Locate the cell with the specified text and output its [x, y] center coordinate. 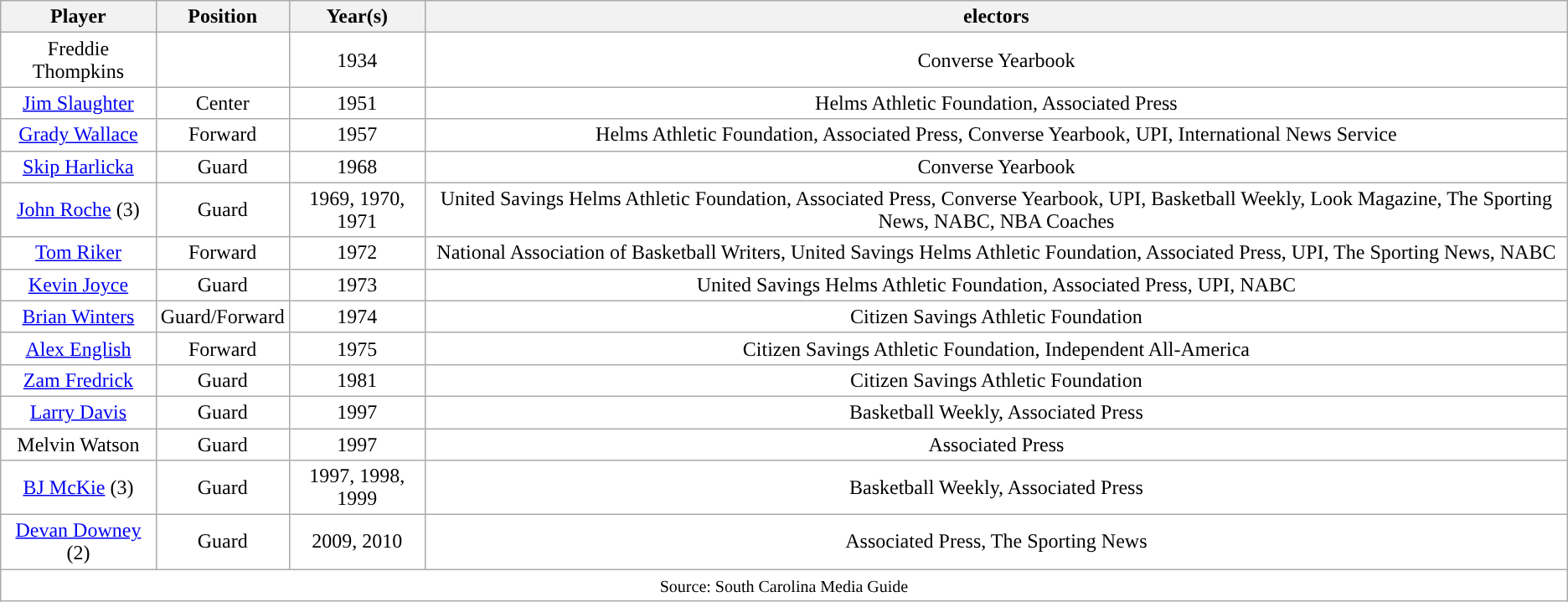
Zam Fredrick [79, 380]
1975 [357, 348]
Skip Harlicka [79, 167]
electors [997, 17]
National Association of Basketball Writers, United Savings Helms Athletic Foundation, Associated Press, UPI, The Sporting News, NABC [997, 253]
1972 [357, 253]
1957 [357, 135]
Center [223, 103]
Devan Downey (2) [79, 543]
Citizen Savings Athletic Foundation, Independent All-America [997, 348]
2009, 2010 [357, 543]
Guard/Forward [223, 316]
Position [223, 17]
Jim Slaughter [79, 103]
BJ McKie (3) [79, 487]
Helms Athletic Foundation, Associated Press, Converse Yearbook, UPI, International News Service [997, 135]
United Savings Helms Athletic Foundation, Associated Press, UPI, NABC [997, 285]
Freddie Thompkins [79, 60]
Year(s) [357, 17]
Larry Davis [79, 412]
Grady Wallace [79, 135]
1969, 1970, 1971 [357, 209]
Associated Press, The Sporting News [997, 543]
Helms Athletic Foundation, Associated Press [997, 103]
Kevin Joyce [79, 285]
1968 [357, 167]
1997, 1998, 1999 [357, 487]
1974 [357, 316]
1934 [357, 60]
Brian Winters [79, 316]
Melvin Watson [79, 445]
1951 [357, 103]
John Roche (3) [79, 209]
1973 [357, 285]
Associated Press [997, 445]
Alex English [79, 348]
Tom Riker [79, 253]
Player [79, 17]
1981 [357, 380]
Source: South Carolina Media Guide [784, 585]
